Identify which cell holds the provided text, then report its [X, Y] central coordinate. 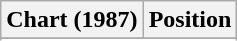
Chart (1987) [72, 20]
Position [190, 20]
